Return [x, y] of the center of cell containing provided text 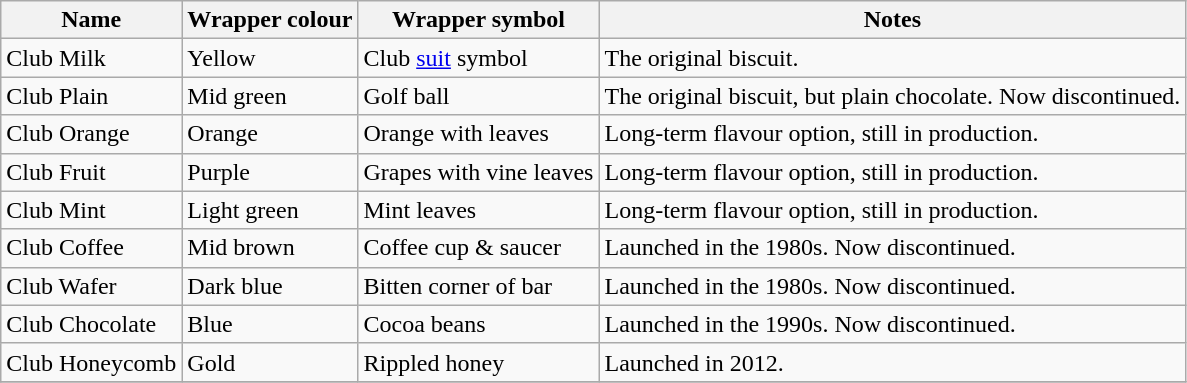
Coffee cup & saucer [478, 248]
Orange [270, 134]
The original biscuit. [892, 58]
Gold [270, 362]
Club Chocolate [92, 324]
Dark blue [270, 286]
Mint leaves [478, 210]
Light green [270, 210]
Bitten corner of bar [478, 286]
Name [92, 20]
Club Fruit [92, 172]
Wrapper symbol [478, 20]
Orange with leaves [478, 134]
Club Orange [92, 134]
The original biscuit, but plain chocolate. Now discontinued. [892, 96]
Rippled honey [478, 362]
Club Coffee [92, 248]
Mid brown [270, 248]
Notes [892, 20]
Grapes with vine leaves [478, 172]
Cocoa beans [478, 324]
Purple [270, 172]
Wrapper colour [270, 20]
Launched in 2012. [892, 362]
Club Wafer [92, 286]
Club Honeycomb [92, 362]
Club Plain [92, 96]
Yellow [270, 58]
Golf ball [478, 96]
Club suit symbol [478, 58]
Club Mint [92, 210]
Mid green [270, 96]
Club Milk [92, 58]
Launched in the 1990s. Now discontinued. [892, 324]
Blue [270, 324]
